Extract the [x, y] coordinate from the center of the cell holding the provided text.  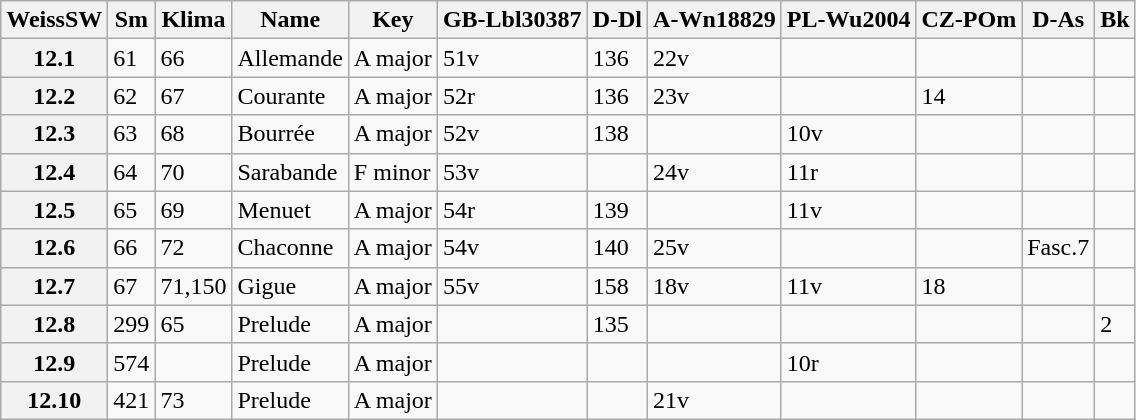
574 [132, 362]
21v [715, 400]
299 [132, 324]
2 [1115, 324]
12.3 [54, 134]
140 [617, 248]
72 [194, 248]
14 [969, 96]
12.7 [54, 286]
24v [715, 172]
61 [132, 58]
A-Wn18829 [715, 20]
18v [715, 286]
53v [512, 172]
Bourrée [290, 134]
135 [617, 324]
139 [617, 210]
68 [194, 134]
12.5 [54, 210]
12.8 [54, 324]
11r [848, 172]
51v [512, 58]
138 [617, 134]
52v [512, 134]
158 [617, 286]
Klima [194, 20]
Menuet [290, 210]
D-Dl [617, 20]
63 [132, 134]
Name [290, 20]
22v [715, 58]
64 [132, 172]
12.1 [54, 58]
70 [194, 172]
Chaconne [290, 248]
54v [512, 248]
23v [715, 96]
73 [194, 400]
Bk [1115, 20]
F minor [392, 172]
CZ-POm [969, 20]
PL-Wu2004 [848, 20]
WeissSW [54, 20]
62 [132, 96]
421 [132, 400]
Sm [132, 20]
12.10 [54, 400]
Key [392, 20]
18 [969, 286]
25v [715, 248]
71,150 [194, 286]
Sarabande [290, 172]
12.6 [54, 248]
GB-Lbl30387 [512, 20]
10r [848, 362]
55v [512, 286]
10v [848, 134]
Courante [290, 96]
Fasc.7 [1058, 248]
Allemande [290, 58]
12.9 [54, 362]
52r [512, 96]
Gigue [290, 286]
54r [512, 210]
69 [194, 210]
D-As [1058, 20]
12.4 [54, 172]
12.2 [54, 96]
